Output the (x, y) coordinate of the center of the cell containing the given text.  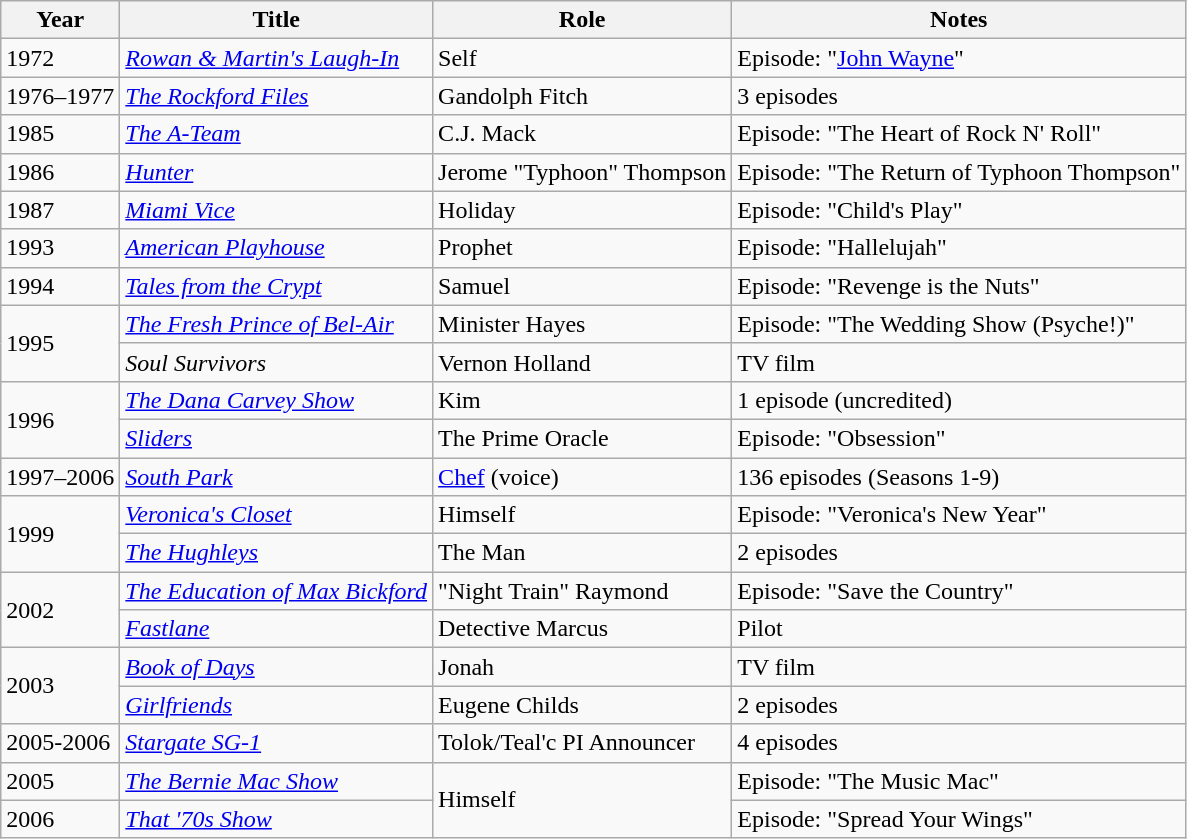
Rowan & Martin's Laugh-In (276, 58)
Pilot (959, 629)
Miami Vice (276, 210)
2003 (60, 686)
"Night Train" Raymond (582, 591)
C.J. Mack (582, 134)
1972 (60, 58)
Episode: "The Heart of Rock N' Roll" (959, 134)
1993 (60, 248)
The Hughleys (276, 553)
1987 (60, 210)
1999 (60, 534)
Episode: "Obsession" (959, 438)
4 episodes (959, 743)
Stargate SG-1 (276, 743)
Tolok/Teal'c PI Announcer (582, 743)
Samuel (582, 286)
The Prime Oracle (582, 438)
Episode: "The Return of Typhoon Thompson" (959, 172)
Soul Survivors (276, 362)
Episode: "The Music Mac" (959, 781)
Minister Hayes (582, 324)
Episode: "Veronica's New Year" (959, 515)
Year (60, 20)
2002 (60, 610)
The Fresh Prince of Bel-Air (276, 324)
Fastlane (276, 629)
Episode: "Spread Your Wings" (959, 819)
1994 (60, 286)
1985 (60, 134)
The Education of Max Bickford (276, 591)
Episode: "The Wedding Show (Psyche!)" (959, 324)
The Man (582, 553)
Holiday (582, 210)
The Bernie Mac Show (276, 781)
Self (582, 58)
Book of Days (276, 667)
Prophet (582, 248)
2006 (60, 819)
Title (276, 20)
The A-Team (276, 134)
3 episodes (959, 96)
Eugene Childs (582, 705)
1996 (60, 419)
Role (582, 20)
1986 (60, 172)
2005 (60, 781)
Gandolph Fitch (582, 96)
1997–2006 (60, 477)
Vernon Holland (582, 362)
Tales from the Crypt (276, 286)
136 episodes (Seasons 1-9) (959, 477)
1995 (60, 343)
1976–1977 (60, 96)
The Dana Carvey Show (276, 400)
Episode: "Hallelujah" (959, 248)
Episode: "Child's Play" (959, 210)
Episode: "Revenge is the Nuts" (959, 286)
Hunter (276, 172)
The Rockford Files (276, 96)
Episode: "Save the Country" (959, 591)
Jonah (582, 667)
Jerome "Typhoon" Thompson (582, 172)
Detective Marcus (582, 629)
Sliders (276, 438)
Chef (voice) (582, 477)
1 episode (uncredited) (959, 400)
Episode: "John Wayne" (959, 58)
American Playhouse (276, 248)
Girlfriends (276, 705)
2005-2006 (60, 743)
Notes (959, 20)
That '70s Show (276, 819)
Kim (582, 400)
South Park (276, 477)
Veronica's Closet (276, 515)
